Determine the (X, Y) coordinate at the center of the cell enclosing the given text.  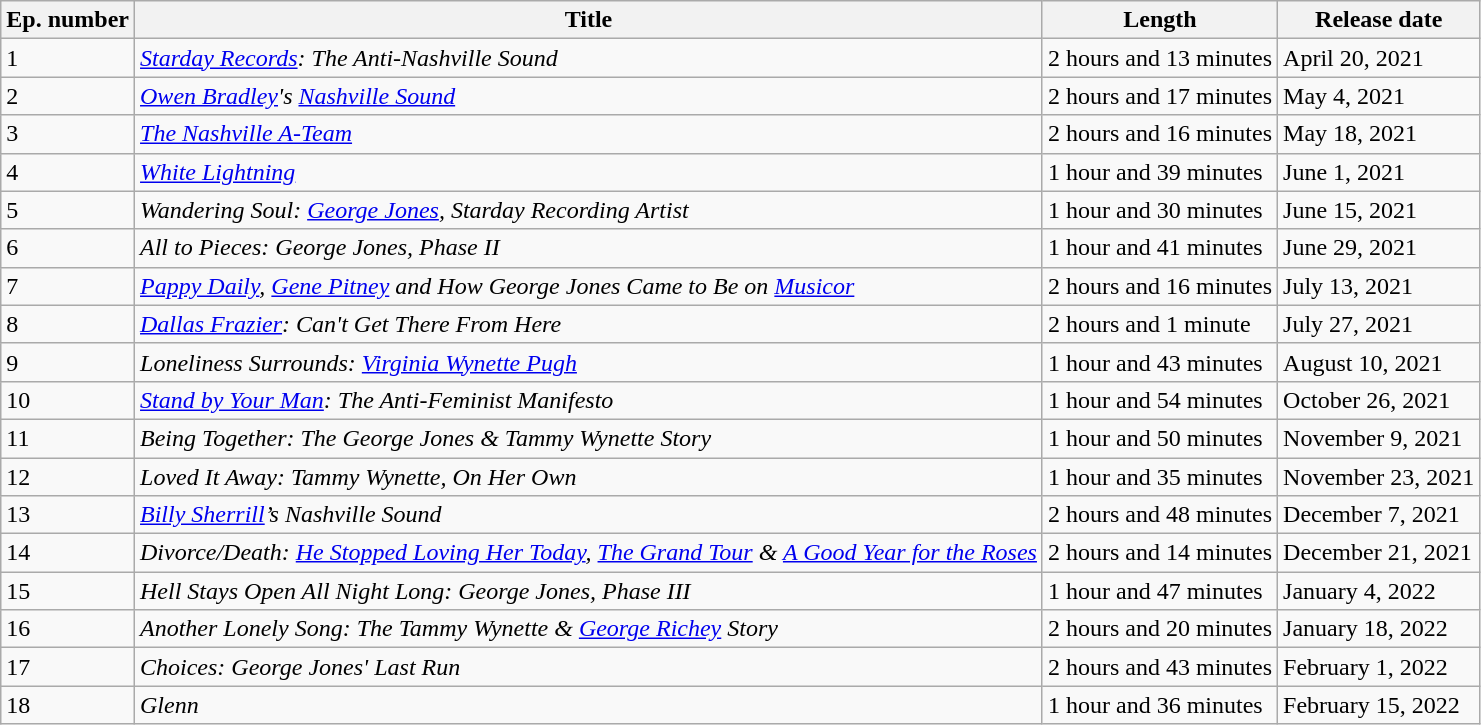
May 4, 2021 (1379, 96)
October 26, 2021 (1379, 400)
July 13, 2021 (1379, 286)
10 (68, 400)
Hell Stays Open All Night Long: George Jones, Phase III (589, 591)
18 (68, 705)
1 hour and 41 minutes (1160, 248)
Release date (1379, 20)
December 7, 2021 (1379, 515)
April 20, 2021 (1379, 58)
11 (68, 438)
Billy Sherrill’s Nashville Sound (589, 515)
2 hours and 14 minutes (1160, 553)
Stand by Your Man: The Anti-Feminist Manifesto (589, 400)
17 (68, 667)
February 15, 2022 (1379, 705)
July 27, 2021 (1379, 324)
2 hours and 43 minutes (1160, 667)
15 (68, 591)
2 hours and 20 minutes (1160, 629)
Glenn (589, 705)
12 (68, 477)
1 hour and 36 minutes (1160, 705)
White Lightning (589, 172)
5 (68, 210)
November 9, 2021 (1379, 438)
Loneliness Surrounds: Virginia Wynette Pugh (589, 362)
Title (589, 20)
Owen Bradley's Nashville Sound (589, 96)
14 (68, 553)
1 hour and 30 minutes (1160, 210)
1 (68, 58)
Starday Records: The Anti-Nashville Sound (589, 58)
13 (68, 515)
1 hour and 54 minutes (1160, 400)
1 hour and 43 minutes (1160, 362)
16 (68, 629)
Dallas Frazier: Can't Get There From Here (589, 324)
4 (68, 172)
June 15, 2021 (1379, 210)
9 (68, 362)
January 4, 2022 (1379, 591)
Wandering Soul: George Jones, Starday Recording Artist (589, 210)
Choices: George Jones' Last Run (589, 667)
2 hours and 17 minutes (1160, 96)
February 1, 2022 (1379, 667)
May 18, 2021 (1379, 134)
All to Pieces: George Jones, Phase II (589, 248)
August 10, 2021 (1379, 362)
8 (68, 324)
1 hour and 35 minutes (1160, 477)
Loved It Away: Tammy Wynette, On Her Own (589, 477)
1 hour and 39 minutes (1160, 172)
Length (1160, 20)
3 (68, 134)
1 hour and 47 minutes (1160, 591)
December 21, 2021 (1379, 553)
June 1, 2021 (1379, 172)
June 29, 2021 (1379, 248)
Being Together: The George Jones & Tammy Wynette Story (589, 438)
Ep. number (68, 20)
Divorce/Death: He Stopped Loving Her Today, The Grand Tour & A Good Year for the Roses (589, 553)
2 hours and 13 minutes (1160, 58)
The Nashville A-Team (589, 134)
6 (68, 248)
2 (68, 96)
2 hours and 48 minutes (1160, 515)
Pappy Daily, Gene Pitney and How George Jones Came to Be on Musicor (589, 286)
2 hours and 1 minute (1160, 324)
January 18, 2022 (1379, 629)
7 (68, 286)
1 hour and 50 minutes (1160, 438)
November 23, 2021 (1379, 477)
Another Lonely Song: The Tammy Wynette & George Richey Story (589, 629)
